Provide the (X, Y) coordinate of the cell's center where the given text is located.  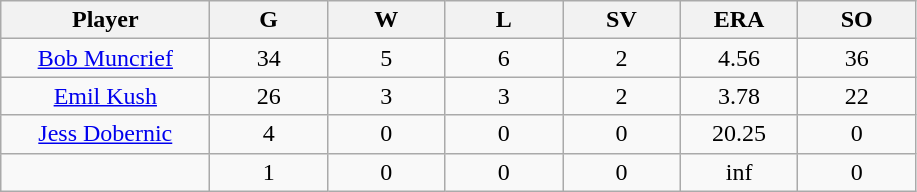
Jess Dobernic (106, 134)
W (386, 20)
ERA (739, 20)
1 (269, 172)
4 (269, 134)
Player (106, 20)
G (269, 20)
SV (622, 20)
4.56 (739, 58)
SO (857, 20)
5 (386, 58)
36 (857, 58)
6 (504, 58)
20.25 (739, 134)
Bob Muncrief (106, 58)
3.78 (739, 96)
26 (269, 96)
22 (857, 96)
inf (739, 172)
L (504, 20)
34 (269, 58)
Emil Kush (106, 96)
